Detect which cell encompasses the target text, then output its [X, Y] center coordinate. 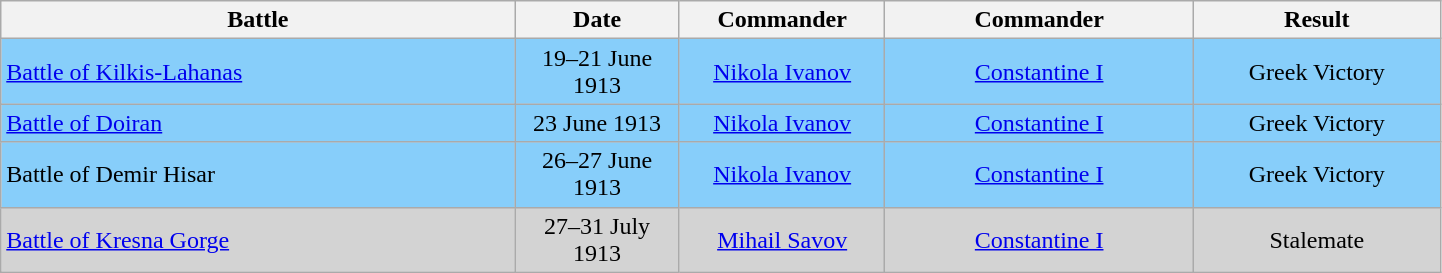
Battle of Doiran [258, 123]
Stalemate [1316, 240]
Result [1316, 20]
Date [597, 20]
Battle [258, 20]
Battle of Kresna Gorge [258, 240]
Battle of Kilkis-Lahanas [258, 72]
19–21 June 1913 [597, 72]
Mihail Savov [782, 240]
Battle of Demir Hisar [258, 174]
26–27 June 1913 [597, 174]
27–31 July 1913 [597, 240]
23 June 1913 [597, 123]
